Locate the cell with the specified text and output its (x, y) center coordinate. 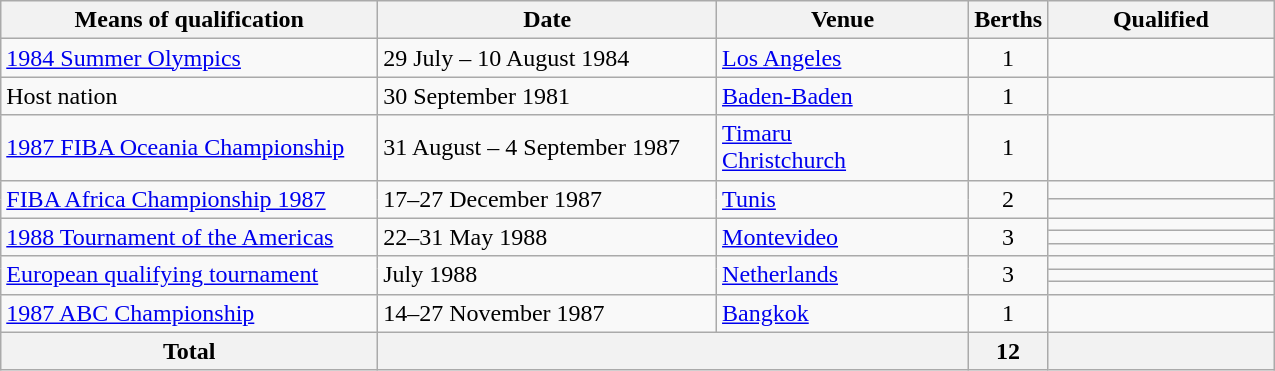
Date (548, 20)
1984 Summer Olympics (190, 58)
31 August – 4 September 1987 (548, 148)
Means of qualification (190, 20)
14–27 November 1987 (548, 313)
1988 Tournament of the Americas (190, 237)
12 (1008, 351)
Berths (1008, 20)
29 July – 10 August 1984 (548, 58)
Los Angeles (843, 58)
FIBA Africa Championship 1987 (190, 199)
Host nation (190, 96)
July 1988 (548, 275)
Bangkok (843, 313)
2 (1008, 199)
1987 ABC Championship (190, 313)
1987 FIBA Oceania Championship (190, 148)
22–31 May 1988 (548, 237)
17–27 December 1987 (548, 199)
Tunis (843, 199)
Total (190, 351)
Netherlands (843, 275)
Qualified (1162, 20)
European qualifying tournament (190, 275)
Baden-Baden (843, 96)
Montevideo (843, 237)
Venue (843, 20)
30 September 1981 (548, 96)
Timaru Christchurch (843, 148)
